Return the [x, y] coordinate for the center point of the cell that contains the specified text.  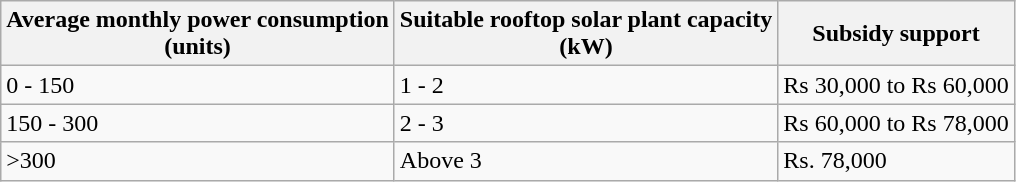
Above 3 [586, 161]
2 - 3 [586, 123]
Average monthly power consumption(units) [198, 34]
Rs. 78,000 [896, 161]
Suitable rooftop solar plant capacity(kW) [586, 34]
>300 [198, 161]
1 - 2 [586, 85]
150 - 300 [198, 123]
Subsidy support [896, 34]
Rs 60,000 to Rs 78,000 [896, 123]
Rs 30,000 to Rs 60,000 [896, 85]
0 - 150 [198, 85]
